Search for the cell housing the specified text and yield its (X, Y) center coordinate. 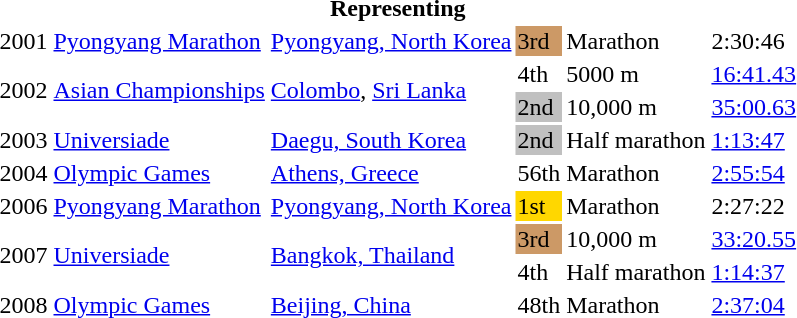
5000 m (636, 74)
56th (539, 173)
Olympic Games (159, 173)
1st (539, 206)
Bangkok, Thailand (391, 256)
Colombo, Sri Lanka (391, 90)
Athens, Greece (391, 173)
Asian Championships (159, 90)
Daegu, South Korea (391, 140)
